Determine the (x, y) coordinate at the center of the cell enclosing the given text.  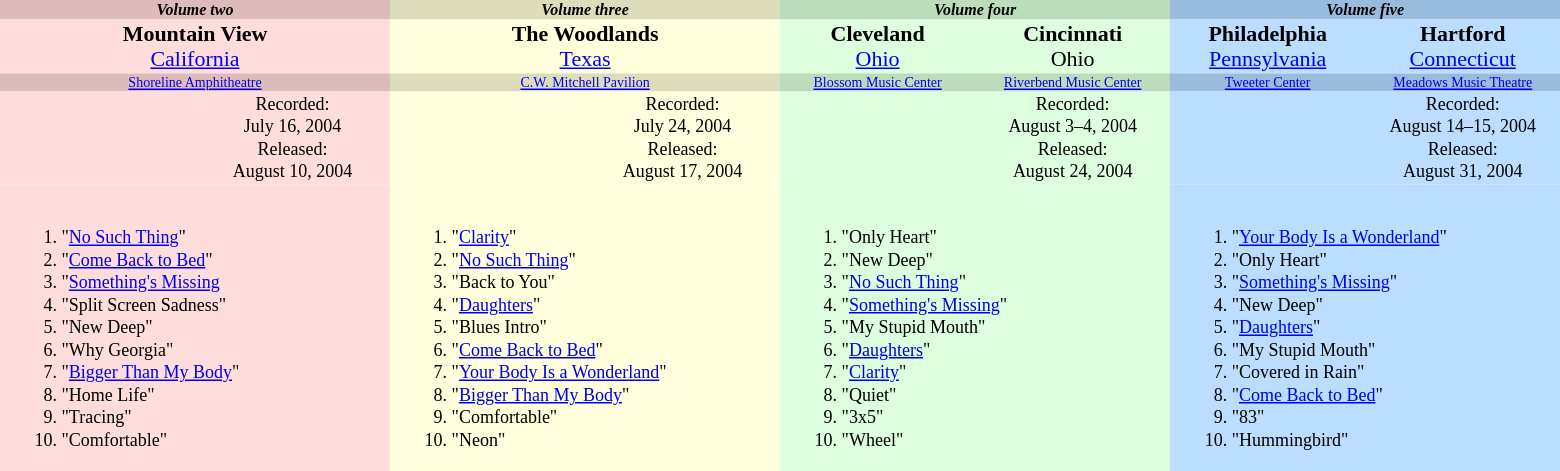
Shoreline Amphitheatre (195, 83)
Recorded:July 16, 2004Released: August 10, 2004 (292, 138)
C.W. Mitchell Pavilion (585, 83)
"Clarity""No Such Thing""Back to You""Daughters""Blues Intro""Come Back to Bed""Your Body Is a Wonderland""Bigger Than My Body""Comfortable""Neon" (585, 327)
Volume five (1365, 10)
Recorded:August 3–4, 2004Released: August 24, 2004 (1072, 138)
Volume four (975, 10)
Mountain ViewCalifornia (195, 47)
Volume three (585, 10)
Recorded:August 14–15, 2004Released: August 31, 2004 (1462, 138)
"Only Heart""New Deep""No Such Thing""Something's Missing""My Stupid Mouth""Daughters""Clarity""Quiet""3x5""Wheel" (975, 327)
The WoodlandsTexas (585, 47)
ClevelandOhio (878, 47)
Recorded:July 24, 2004Released: August 17, 2004 (682, 138)
PhiladelphiaPennsylvania (1268, 47)
Tweeter Center (1268, 83)
Blossom Music Center (878, 83)
HartfordConnecticut (1462, 47)
Riverbend Music Center (1072, 83)
Meadows Music Theatre (1462, 83)
CincinnatiOhio (1072, 47)
Volume two (195, 10)
